Scan for the cell matching the given text and deliver its [X, Y] coordinate at center. 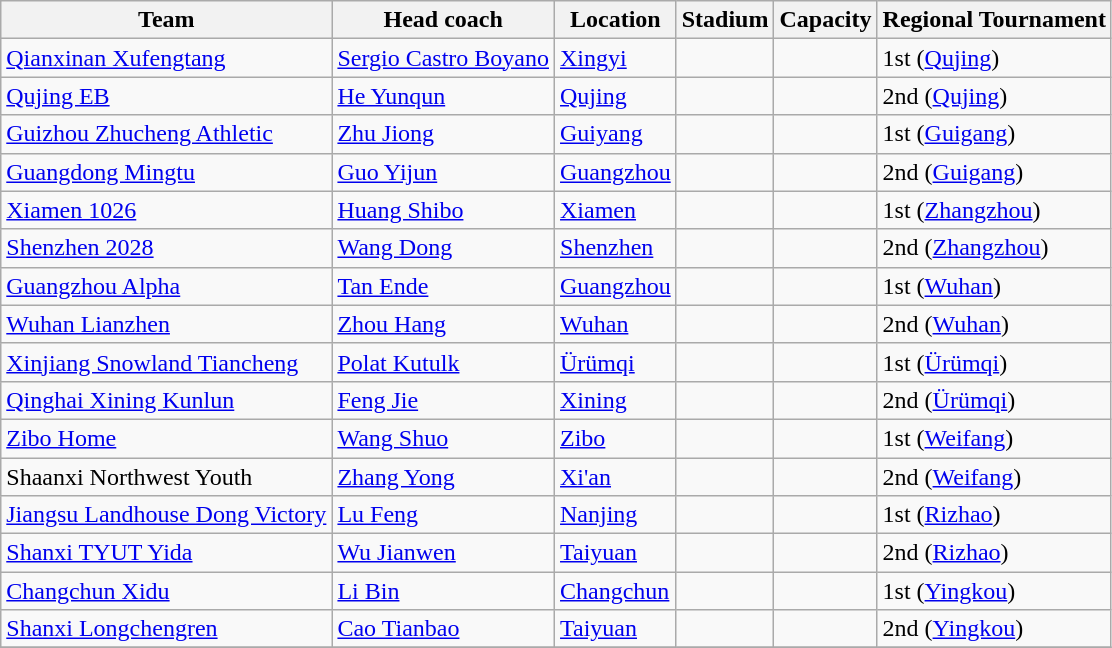
1st (Wuhan) [994, 286]
Shenzhen 2028 [166, 248]
Zhou Hang [444, 324]
Wu Jianwen [444, 553]
2nd (Zhangzhou) [994, 248]
Changchun Xidu [166, 591]
Head coach [444, 20]
Xiamen 1026 [166, 210]
1st (Guigang) [994, 134]
Guiyang [616, 134]
Jiangsu Landhouse Dong Victory [166, 515]
2nd (Weifang) [994, 477]
Qianxinan Xufengtang [166, 58]
Stadium [725, 20]
Guo Yijun [444, 172]
Li Bin [444, 591]
Ürümqi [616, 362]
Xi'an [616, 477]
Shenzhen [616, 248]
Wuhan Lianzhen [166, 324]
Sergio Castro Boyano [444, 58]
Shaanxi Northwest Youth [166, 477]
1st (Qujing) [994, 58]
Qujing EB [166, 96]
Feng Jie [444, 400]
Xining [616, 400]
Location [616, 20]
Wang Dong [444, 248]
Wang Shuo [444, 438]
1st (Weifang) [994, 438]
Wuhan [616, 324]
Zibo [616, 438]
2nd (Guigang) [994, 172]
Changchun [616, 591]
Nanjing [616, 515]
Shanxi Longchengren [166, 629]
Lu Feng [444, 515]
1st (Rizhao) [994, 515]
Xiamen [616, 210]
2nd (Rizhao) [994, 553]
Zhang Yong [444, 477]
Polat Kutulk [444, 362]
Qujing [616, 96]
1st (Ürümqi) [994, 362]
Guangzhou Alpha [166, 286]
Cao Tianbao [444, 629]
Shanxi TYUT Yida [166, 553]
2nd (Qujing) [994, 96]
Guizhou Zhucheng Athletic [166, 134]
He Yunqun [444, 96]
Xingyi [616, 58]
1st (Yingkou) [994, 591]
Zhu Jiong [444, 134]
2nd (Yingkou) [994, 629]
Tan Ende [444, 286]
Huang Shibo [444, 210]
Zibo Home [166, 438]
1st (Zhangzhou) [994, 210]
2nd (Ürümqi) [994, 400]
Qinghai Xining Kunlun [166, 400]
Guangdong Mingtu [166, 172]
Regional Tournament [994, 20]
2nd (Wuhan) [994, 324]
Team [166, 20]
Xinjiang Snowland Tiancheng [166, 362]
Capacity [826, 20]
